Provide the [X, Y] coordinate of the cell's center where the given text is located.  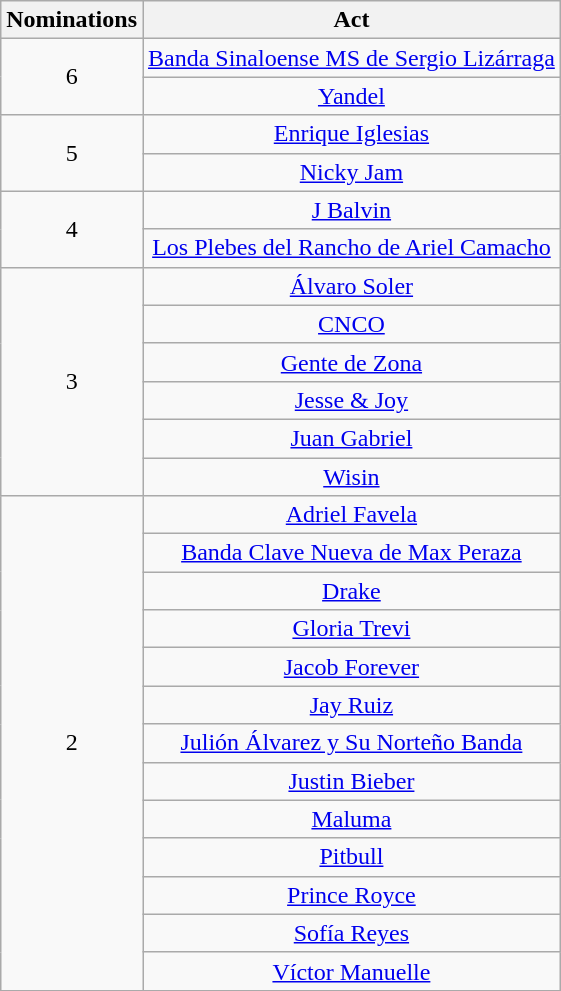
Los Plebes del Rancho de Ariel Camacho [351, 248]
Julión Álvarez y Su Norteño Banda [351, 743]
Nominations [72, 20]
Wisin [351, 477]
Gloria Trevi [351, 629]
Pitbull [351, 857]
Jacob Forever [351, 667]
Banda Sinaloense MS de Sergio Lizárraga [351, 58]
Álvaro Soler [351, 286]
5 [72, 153]
Juan Gabriel [351, 438]
J Balvin [351, 210]
3 [72, 381]
Jay Ruiz [351, 705]
Enrique Iglesias [351, 134]
4 [72, 229]
Sofía Reyes [351, 933]
Maluma [351, 819]
Víctor Manuelle [351, 971]
Jesse & Joy [351, 400]
CNCO [351, 324]
6 [72, 77]
Act [351, 20]
Drake [351, 591]
Yandel [351, 96]
Prince Royce [351, 895]
Nicky Jam [351, 172]
Banda Clave Nueva de Max Peraza [351, 553]
Gente de Zona [351, 362]
2 [72, 744]
Adriel Favela [351, 515]
Justin Bieber [351, 781]
